Return [X, Y] of the center of cell containing provided text 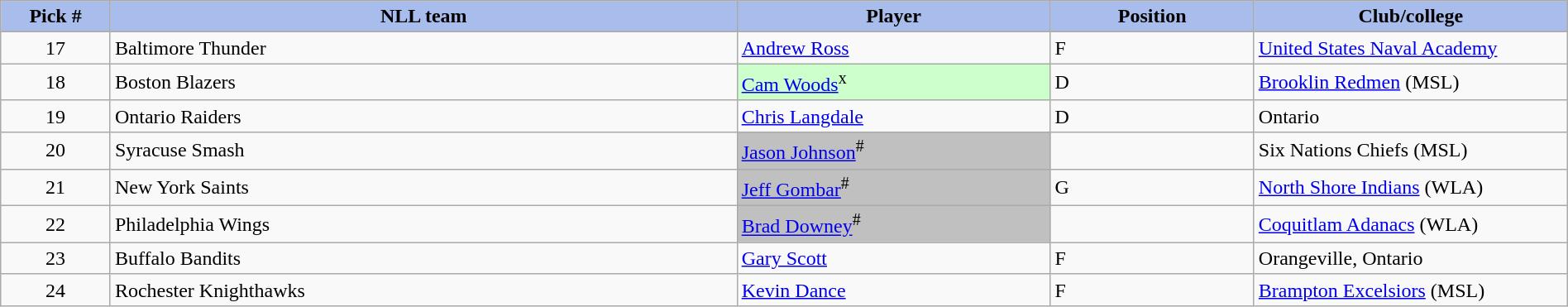
Gary Scott [893, 258]
Syracuse Smash [423, 151]
Ontario [1411, 116]
New York Saints [423, 187]
17 [56, 48]
Andrew Ross [893, 48]
21 [56, 187]
United States Naval Academy [1411, 48]
Philadelphia Wings [423, 225]
NLL team [423, 17]
Jeff Gombar# [893, 187]
18 [56, 83]
20 [56, 151]
Coquitlam Adanacs (WLA) [1411, 225]
Player [893, 17]
19 [56, 116]
Orangeville, Ontario [1411, 258]
Kevin Dance [893, 290]
Buffalo Bandits [423, 258]
G [1152, 187]
Position [1152, 17]
Ontario Raiders [423, 116]
Brampton Excelsiors (MSL) [1411, 290]
Club/college [1411, 17]
Cam Woodsx [893, 83]
Jason Johnson# [893, 151]
North Shore Indians (WLA) [1411, 187]
Six Nations Chiefs (MSL) [1411, 151]
Pick # [56, 17]
Brad Downey# [893, 225]
Brooklin Redmen (MSL) [1411, 83]
22 [56, 225]
Baltimore Thunder [423, 48]
Boston Blazers [423, 83]
Rochester Knighthawks [423, 290]
Chris Langdale [893, 116]
23 [56, 258]
24 [56, 290]
